From the cell containing the given text, extract its center point as (X, Y) coordinate. 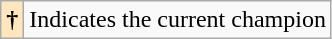
† (12, 20)
Indicates the current champion (178, 20)
